For the text-containing cell, return its midpoint in [X, Y] coordinate format. 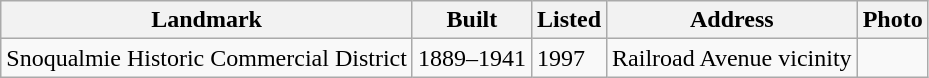
Snoqualmie Historic Commercial District [207, 58]
Address [732, 20]
Landmark [207, 20]
Photo [892, 20]
Listed [568, 20]
Railroad Avenue vicinity [732, 58]
Built [472, 20]
1997 [568, 58]
1889–1941 [472, 58]
